For the text-containing cell, return its midpoint in (X, Y) coordinate format. 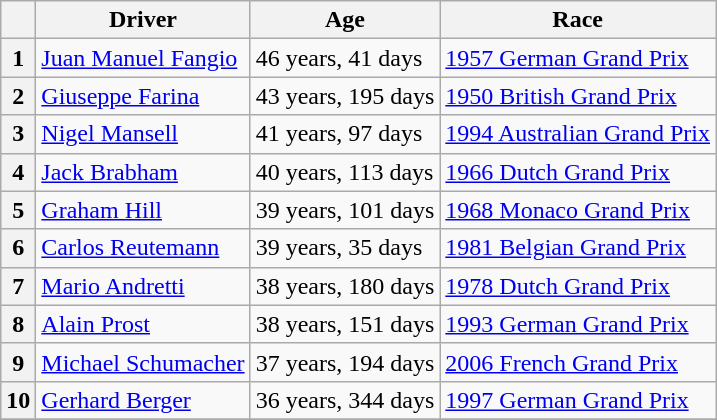
9 (18, 362)
41 years, 97 days (345, 134)
7 (18, 286)
Alain Prost (143, 324)
Graham Hill (143, 210)
Nigel Mansell (143, 134)
Race (578, 20)
1978 Dutch Grand Prix (578, 286)
Age (345, 20)
1957 German Grand Prix (578, 58)
46 years, 41 days (345, 58)
6 (18, 248)
4 (18, 172)
Michael Schumacher (143, 362)
1994 Australian Grand Prix (578, 134)
8 (18, 324)
Carlos Reutemann (143, 248)
2 (18, 96)
1 (18, 58)
1966 Dutch Grand Prix (578, 172)
38 years, 151 days (345, 324)
1950 British Grand Prix (578, 96)
1997 German Grand Prix (578, 400)
37 years, 194 days (345, 362)
38 years, 180 days (345, 286)
40 years, 113 days (345, 172)
39 years, 35 days (345, 248)
2006 French Grand Prix (578, 362)
1993 German Grand Prix (578, 324)
Gerhard Berger (143, 400)
Mario Andretti (143, 286)
3 (18, 134)
1981 Belgian Grand Prix (578, 248)
39 years, 101 days (345, 210)
5 (18, 210)
1968 Monaco Grand Prix (578, 210)
36 years, 344 days (345, 400)
Driver (143, 20)
Juan Manuel Fangio (143, 58)
Giuseppe Farina (143, 96)
Jack Brabham (143, 172)
43 years, 195 days (345, 96)
10 (18, 400)
